Return the (x, y) coordinate for the center point of the cell that contains the specified text.  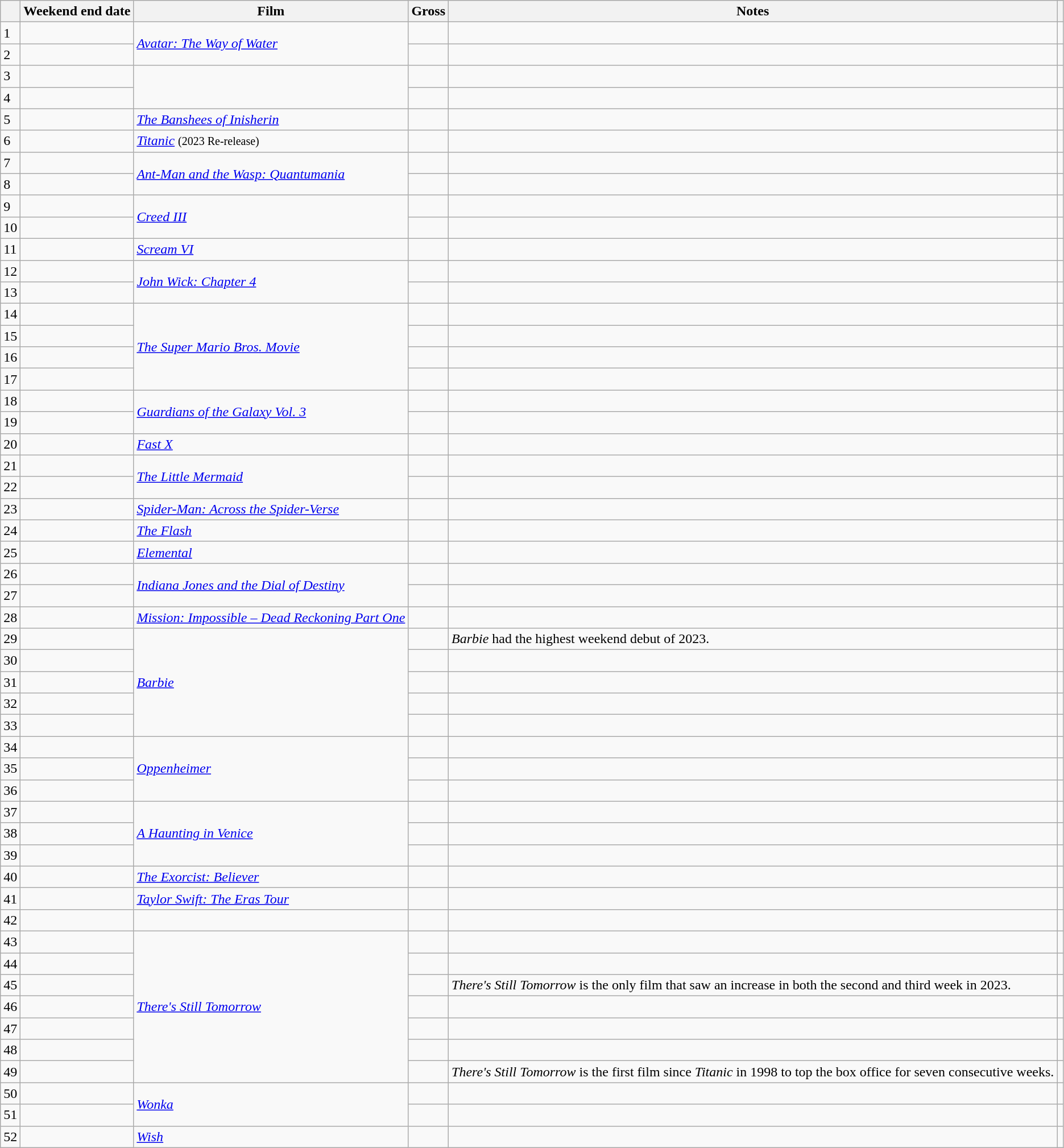
24 (10, 531)
Oppenheimer (271, 769)
2 (10, 55)
44 (10, 964)
5 (10, 119)
52 (10, 1137)
Creed III (271, 217)
36 (10, 790)
51 (10, 1115)
Taylor Swift: The Eras Tour (271, 898)
28 (10, 617)
Avatar: The Way of Water (271, 44)
Elemental (271, 552)
39 (10, 855)
Fast X (271, 444)
There's Still Tomorrow (271, 1006)
Titanic (2023 Re-release) (271, 141)
9 (10, 206)
31 (10, 682)
The Flash (271, 531)
35 (10, 769)
34 (10, 747)
There's Still Tomorrow is the first film since Titanic in 1998 to top the box office for seven consecutive weeks. (753, 1072)
41 (10, 898)
Wish (271, 1137)
The Super Mario Bros. Movie (271, 347)
19 (10, 422)
15 (10, 336)
47 (10, 1029)
Mission: Impossible – Dead Reckoning Part One (271, 617)
The Little Mermaid (271, 476)
1 (10, 33)
Barbie had the highest weekend debut of 2023. (753, 639)
7 (10, 163)
21 (10, 466)
Barbie (271, 682)
42 (10, 920)
27 (10, 595)
12 (10, 271)
4 (10, 98)
37 (10, 812)
Indiana Jones and the Dial of Destiny (271, 585)
29 (10, 639)
There's Still Tomorrow is the only film that saw an increase in both the second and third week in 2023. (753, 985)
Guardians of the Galaxy Vol. 3 (271, 412)
46 (10, 1007)
The Exorcist: Believer (271, 877)
8 (10, 184)
The Banshees of Inisherin (271, 119)
10 (10, 227)
Spider-Man: Across the Spider-Verse (271, 509)
Scream VI (271, 249)
Weekend end date (77, 11)
49 (10, 1072)
48 (10, 1050)
32 (10, 704)
22 (10, 487)
20 (10, 444)
18 (10, 401)
26 (10, 574)
45 (10, 985)
30 (10, 661)
17 (10, 379)
Film (271, 11)
13 (10, 293)
38 (10, 834)
Ant-Man and the Wasp: Quantumania (271, 173)
16 (10, 358)
11 (10, 249)
43 (10, 942)
John Wick: Chapter 4 (271, 282)
50 (10, 1093)
A Haunting in Venice (271, 834)
Wonka (271, 1104)
6 (10, 141)
33 (10, 726)
23 (10, 509)
3 (10, 76)
Notes (753, 11)
25 (10, 552)
40 (10, 877)
14 (10, 314)
Gross (429, 11)
